From the cell containing the given text, extract its center point as [x, y] coordinate. 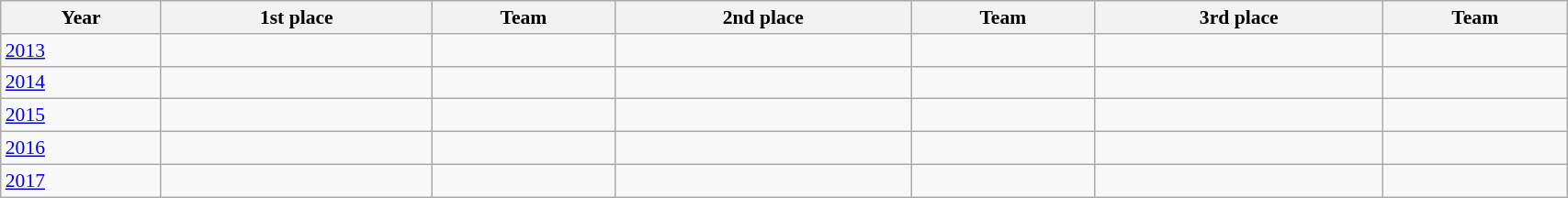
Year [81, 17]
3rd place [1239, 17]
2016 [81, 148]
2015 [81, 115]
2017 [81, 181]
2014 [81, 82]
2013 [81, 50]
2nd place [763, 17]
1st place [296, 17]
